Output the (X, Y) coordinate of the center of the cell containing the given text.  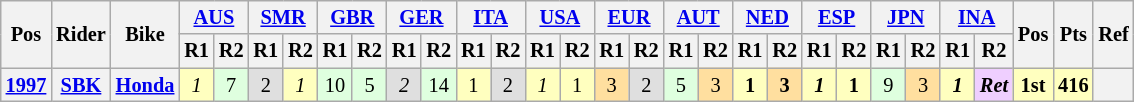
Ref (1113, 34)
AUS (214, 17)
ESP (836, 17)
INA (976, 17)
1st (1033, 85)
GBR (352, 17)
Ret (994, 85)
AUT (698, 17)
GER (422, 17)
14 (438, 85)
SBK (81, 85)
7 (232, 85)
9 (888, 85)
JPN (906, 17)
416 (1073, 85)
Honda (146, 85)
SMR (282, 17)
1997 (26, 85)
USA (560, 17)
Pts (1073, 34)
Rider (81, 34)
Bike (146, 34)
EUR (628, 17)
10 (336, 85)
NED (768, 17)
ITA (490, 17)
